Identify which cell holds the provided text, then report its [x, y] central coordinate. 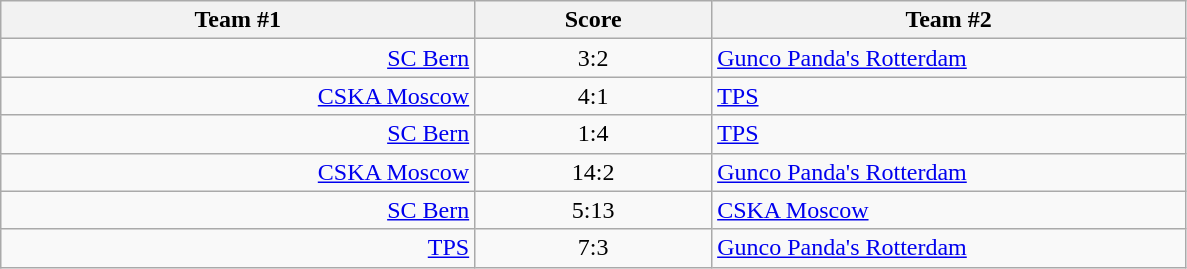
4:1 [594, 96]
7:3 [594, 248]
3:2 [594, 58]
Team #2 [949, 20]
5:13 [594, 210]
14:2 [594, 172]
Score [594, 20]
1:4 [594, 134]
Team #1 [238, 20]
